From the cell containing the given text, extract its center point as (x, y) coordinate. 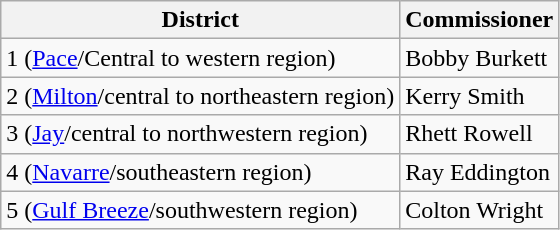
1 (Pace/Central to western region) (200, 58)
Bobby Burkett (480, 58)
4 (Navarre/southeastern region) (200, 172)
5 (Gulf Breeze/southwestern region) (200, 210)
Kerry Smith (480, 96)
District (200, 20)
Commissioner (480, 20)
3 (Jay/central to northwestern region) (200, 134)
Ray Eddington (480, 172)
Colton Wright (480, 210)
2 (Milton/central to northeastern region) (200, 96)
Rhett Rowell (480, 134)
